Output the (x, y) coordinate of the center of the cell containing the given text.  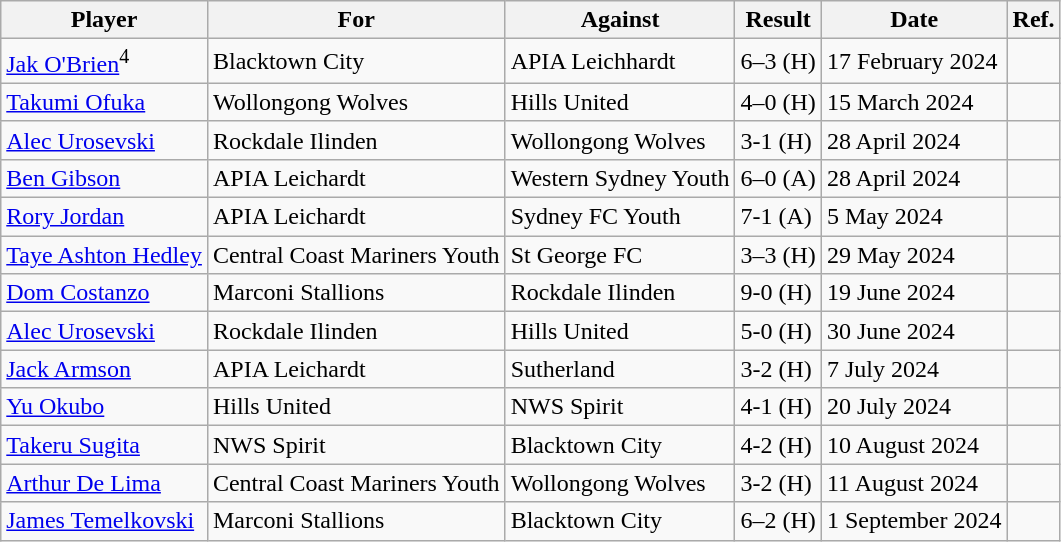
6–3 (H) (778, 62)
6–2 (H) (778, 521)
Ref. (1034, 20)
APIA Leichhardt (620, 62)
10 August 2024 (914, 445)
James Temelkovski (104, 521)
Sutherland (620, 369)
Western Sydney Youth (620, 178)
Rory Jordan (104, 217)
4–0 (H) (778, 102)
Jack Armson (104, 369)
11 August 2024 (914, 483)
3–3 (H) (778, 255)
Dom Costanzo (104, 293)
Yu Okubo (104, 407)
Against (620, 20)
Player (104, 20)
Takeru Sugita (104, 445)
3-1 (H) (778, 140)
5 May 2024 (914, 217)
15 March 2024 (914, 102)
Result (778, 20)
Sydney FC Youth (620, 217)
5-0 (H) (778, 331)
7-1 (A) (778, 217)
Date (914, 20)
Ben Gibson (104, 178)
Taye Ashton Hedley (104, 255)
19 June 2024 (914, 293)
20 July 2024 (914, 407)
17 February 2024 (914, 62)
9-0 (H) (778, 293)
1 September 2024 (914, 521)
St George FC (620, 255)
30 June 2024 (914, 331)
4-2 (H) (778, 445)
7 July 2024 (914, 369)
Jak O'Brien4 (104, 62)
Takumi Ofuka (104, 102)
For (356, 20)
4-1 (H) (778, 407)
6–0 (A) (778, 178)
29 May 2024 (914, 255)
Arthur De Lima (104, 483)
